Output the [x, y] coordinate of the center of the cell containing the given text.  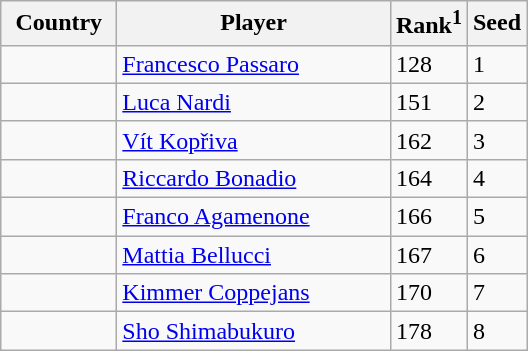
Mattia Bellucci [254, 255]
Kimmer Coppejans [254, 293]
170 [428, 293]
Vít Kopřiva [254, 140]
178 [428, 331]
162 [428, 140]
7 [496, 293]
Luca Nardi [254, 102]
167 [428, 255]
Sho Shimabukuro [254, 331]
Franco Agamenone [254, 217]
Riccardo Bonadio [254, 178]
Francesco Passaro [254, 64]
166 [428, 217]
5 [496, 217]
151 [428, 102]
Player [254, 24]
Seed [496, 24]
164 [428, 178]
6 [496, 255]
3 [496, 140]
Rank1 [428, 24]
128 [428, 64]
4 [496, 178]
1 [496, 64]
Country [59, 24]
8 [496, 331]
2 [496, 102]
